Scan for the cell matching the given text and deliver its [X, Y] coordinate at center. 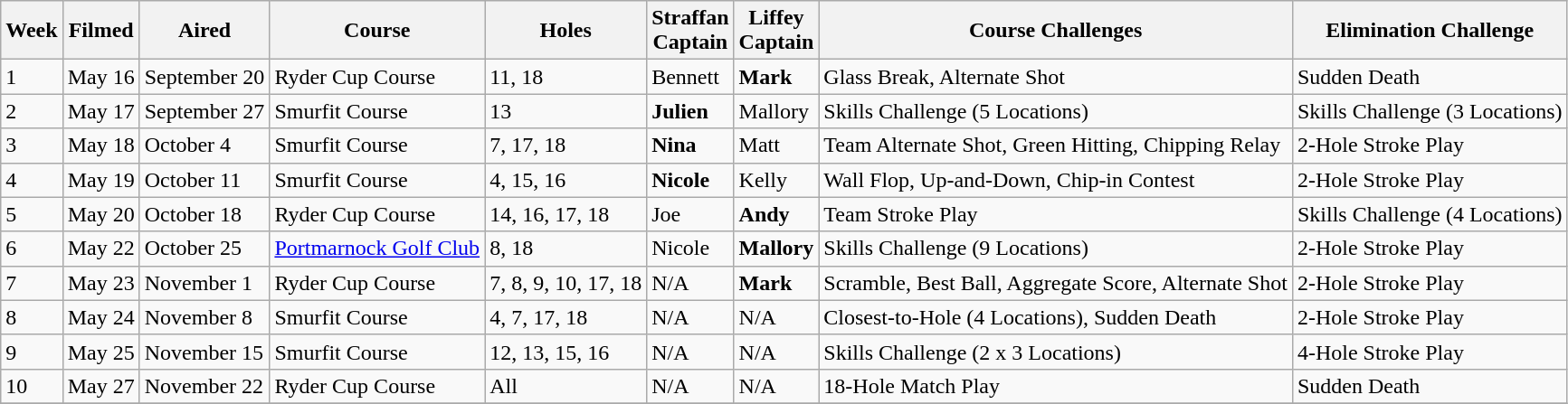
LiffeyCaptain [776, 31]
September 27 [204, 111]
9 [32, 352]
November 8 [204, 317]
Skills Challenge (3 Locations) [1430, 111]
13 [566, 111]
October 4 [204, 146]
1 [32, 77]
StraffanCaptain [690, 31]
4, 15, 16 [566, 180]
October 25 [204, 249]
May 19 [101, 180]
Skills Challenge (5 Locations) [1056, 111]
14, 16, 17, 18 [566, 214]
May 22 [101, 249]
Filmed [101, 31]
May 27 [101, 386]
Joe [690, 214]
May 16 [101, 77]
Portmarnock Golf Club [377, 249]
May 23 [101, 283]
Elimination Challenge [1430, 31]
Course Challenges [1056, 31]
All [566, 386]
May 17 [101, 111]
18-Hole Match Play [1056, 386]
7 [32, 283]
4-Hole Stroke Play [1430, 352]
Nina [690, 146]
November 15 [204, 352]
Matt [776, 146]
Skills Challenge (2 x 3 Locations) [1056, 352]
Wall Flop, Up-and-Down, Chip-in Contest [1056, 180]
Andy [776, 214]
Team Stroke Play [1056, 214]
September 20 [204, 77]
Aired [204, 31]
Bennett [690, 77]
7, 8, 9, 10, 17, 18 [566, 283]
11, 18 [566, 77]
Holes [566, 31]
Course [377, 31]
Glass Break, Alternate Shot [1056, 77]
October 18 [204, 214]
5 [32, 214]
October 11 [204, 180]
Scramble, Best Ball, Aggregate Score, Alternate Shot [1056, 283]
6 [32, 249]
Week [32, 31]
Kelly [776, 180]
3 [32, 146]
May 20 [101, 214]
Skills Challenge (4 Locations) [1430, 214]
10 [32, 386]
4, 7, 17, 18 [566, 317]
Team Alternate Shot, Green Hitting, Chipping Relay [1056, 146]
8 [32, 317]
Julien [690, 111]
Closest-to-Hole (4 Locations), Sudden Death [1056, 317]
8, 18 [566, 249]
May 25 [101, 352]
4 [32, 180]
12, 13, 15, 16 [566, 352]
November 22 [204, 386]
Skills Challenge (9 Locations) [1056, 249]
7, 17, 18 [566, 146]
May 24 [101, 317]
2 [32, 111]
November 1 [204, 283]
May 18 [101, 146]
